Detect which cell encompasses the target text, then output its [x, y] center coordinate. 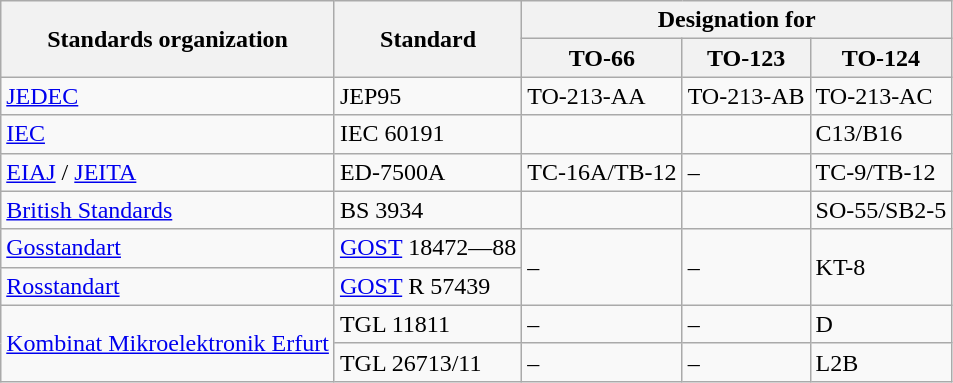
TO-123 [746, 58]
GOST 18472—88 [428, 248]
EIAJ / JEITA [168, 172]
British Standards [168, 210]
Standard [428, 39]
D [881, 324]
TO-66 [602, 58]
BS 3934 [428, 210]
TGL 11811 [428, 324]
JEDEC [168, 96]
TO-124 [881, 58]
TO-213-AC [881, 96]
IEC [168, 134]
TC-9/TB-12 [881, 172]
SO-55/SB2-5 [881, 210]
GOST R 57439 [428, 286]
Rosstandart [168, 286]
KT-8 [881, 267]
IEC 60191 [428, 134]
TC-16A/TB-12 [602, 172]
Standards organization [168, 39]
L2B [881, 362]
C13/B16 [881, 134]
Gosstandart [168, 248]
TO-213-AB [746, 96]
JEP95 [428, 96]
ED-7500A [428, 172]
Designation for [737, 20]
Kombinat Mikroelektronik Erfurt [168, 343]
TGL 26713/11 [428, 362]
TO-213-AA [602, 96]
